For the text-containing cell, return its midpoint in [X, Y] coordinate format. 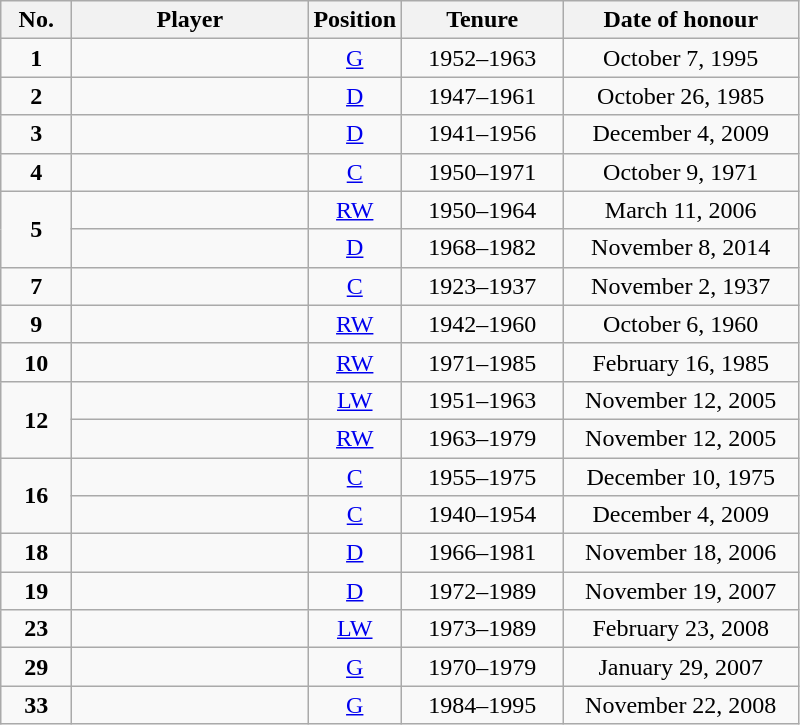
Position [355, 20]
November 2, 1937 [681, 286]
February 23, 2008 [681, 629]
1941–1956 [482, 134]
January 29, 2007 [681, 667]
19 [36, 591]
1947–1961 [482, 96]
33 [36, 705]
1952–1963 [482, 58]
October 6, 1960 [681, 324]
1971–1985 [482, 362]
December 10, 1975 [681, 477]
1 [36, 58]
7 [36, 286]
October 26, 1985 [681, 96]
1942–1960 [482, 324]
3 [36, 134]
1973–1989 [482, 629]
18 [36, 553]
March 11, 2006 [681, 210]
October 9, 1971 [681, 172]
1951–1963 [482, 400]
10 [36, 362]
29 [36, 667]
1940–1954 [482, 515]
1955–1975 [482, 477]
16 [36, 496]
1984–1995 [482, 705]
1963–1979 [482, 438]
1972–1989 [482, 591]
1923–1937 [482, 286]
February 16, 1985 [681, 362]
November 18, 2006 [681, 553]
23 [36, 629]
2 [36, 96]
9 [36, 324]
12 [36, 419]
No. [36, 20]
4 [36, 172]
October 7, 1995 [681, 58]
Player [190, 20]
1950–1971 [482, 172]
November 19, 2007 [681, 591]
1966–1981 [482, 553]
1968–1982 [482, 248]
1970–1979 [482, 667]
Tenure [482, 20]
Date of honour [681, 20]
November 8, 2014 [681, 248]
5 [36, 229]
November 22, 2008 [681, 705]
1950–1964 [482, 210]
